Return (X, Y) of the center of cell containing provided text 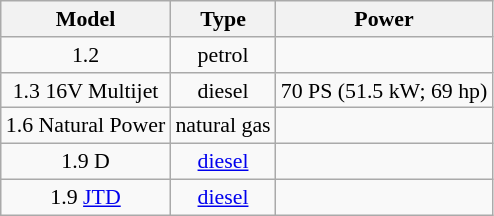
1.9 D (86, 161)
1.3 16V Multijet (86, 90)
petrol (222, 54)
1.9 JTD (86, 197)
1.2 (86, 54)
Type (222, 18)
70 PS (51.5 kW; 69 hp) (384, 90)
Model (86, 18)
natural gas (222, 125)
Power (384, 18)
1.6 Natural Power (86, 125)
